Scan for the cell matching the given text and deliver its [X, Y] coordinate at center. 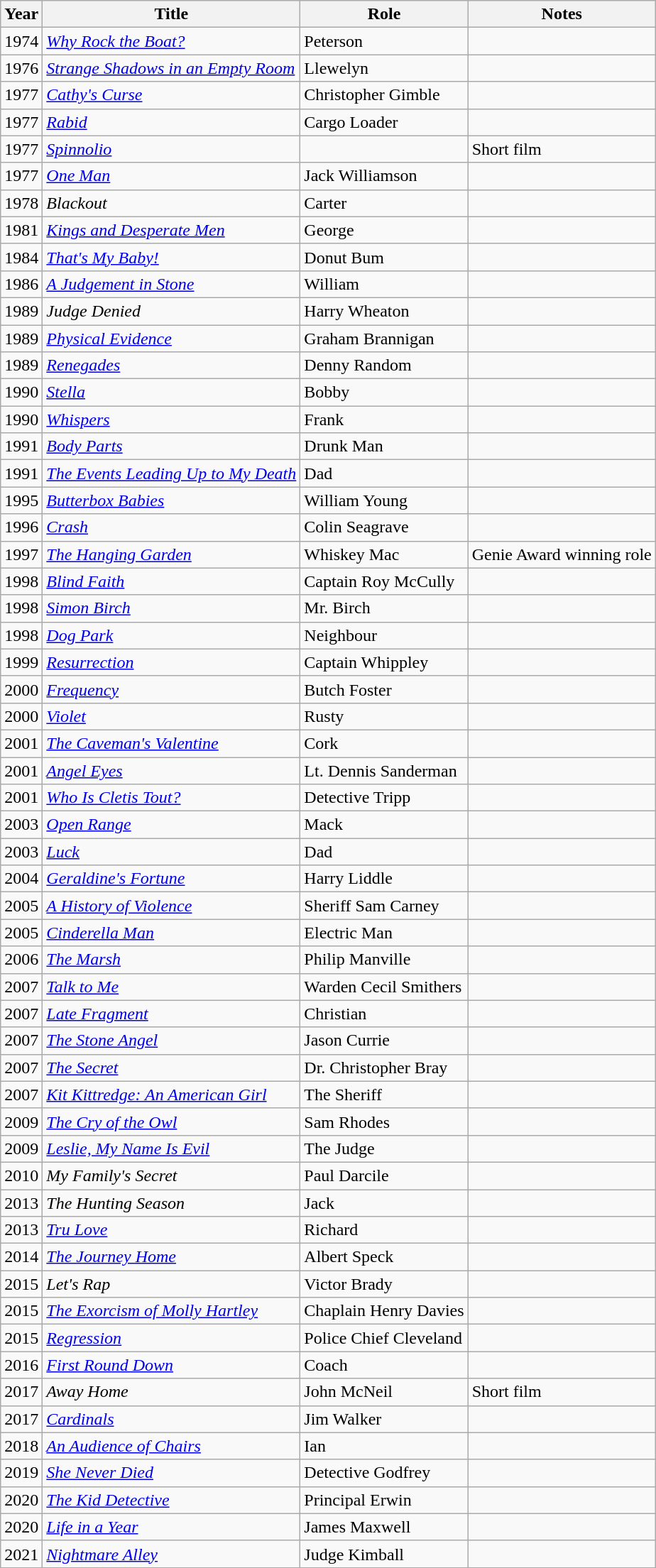
2016 [21, 1365]
Detective Tripp [384, 798]
Frequency [172, 689]
Warden Cecil Smithers [384, 987]
The Caveman's Valentine [172, 743]
1984 [21, 257]
Title [172, 14]
Physical Evidence [172, 339]
Spinnolio [172, 149]
Detective Godfrey [384, 1473]
Dog Park [172, 635]
Crash [172, 527]
Role [384, 14]
Body Parts [172, 446]
Cinderella Man [172, 933]
A History of Violence [172, 906]
One Man [172, 176]
Judge Kimball [384, 1554]
1981 [21, 230]
Why Rock the Boat? [172, 41]
2010 [21, 1175]
Mack [384, 825]
Sam Rhodes [384, 1122]
1974 [21, 41]
Cardinals [172, 1419]
1986 [21, 284]
Life in a Year [172, 1527]
1978 [21, 203]
Jack Williamson [384, 176]
Carter [384, 203]
Mr. Birch [384, 608]
Angel Eyes [172, 770]
Open Range [172, 825]
Coach [384, 1365]
Llewelyn [384, 68]
Geraldine's Fortune [172, 879]
Graham Brannigan [384, 339]
The Secret [172, 1068]
Harry Wheaton [384, 311]
Paul Darcile [384, 1175]
Jim Walker [384, 1419]
Harry Liddle [384, 879]
Cork [384, 743]
Renegades [172, 366]
Away Home [172, 1392]
John McNeil [384, 1392]
Frank [384, 420]
The Kid Detective [172, 1500]
A Judgement in Stone [172, 284]
George [384, 230]
Drunk Man [384, 446]
Captain Whippley [384, 662]
Captain Roy McCully [384, 581]
Victor Brady [384, 1284]
Richard [384, 1230]
Leslie, My Name Is Evil [172, 1148]
Who Is Cletis Tout? [172, 798]
The Sheriff [384, 1095]
The Exorcism of Molly Hartley [172, 1311]
Strange Shadows in an Empty Room [172, 68]
1995 [21, 500]
Genie Award winning role [562, 554]
Let's Rap [172, 1284]
Kit Kittredge: An American Girl [172, 1095]
Blackout [172, 203]
Rusty [384, 716]
Police Chief Cleveland [384, 1338]
1976 [21, 68]
Stella [172, 393]
1997 [21, 554]
2004 [21, 879]
Judge Denied [172, 311]
Christian [384, 1014]
Notes [562, 14]
Rabid [172, 122]
Albert Speck [384, 1257]
The Events Leading Up to My Death [172, 473]
That's My Baby! [172, 257]
Simon Birch [172, 608]
First Round Down [172, 1365]
Whiskey Mac [384, 554]
Regression [172, 1338]
Dr. Christopher Bray [384, 1068]
Talk to Me [172, 987]
Christopher Gimble [384, 95]
Colin Seagrave [384, 527]
Lt. Dennis Sanderman [384, 770]
Year [21, 14]
2014 [21, 1257]
The Judge [384, 1148]
2019 [21, 1473]
Cathy's Curse [172, 95]
Principal Erwin [384, 1500]
Cargo Loader [384, 122]
Late Fragment [172, 1014]
Sheriff Sam Carney [384, 906]
Jason Currie [384, 1041]
Luck [172, 852]
William [384, 284]
2021 [21, 1554]
Nightmare Alley [172, 1554]
The Marsh [172, 960]
Chaplain Henry Davies [384, 1311]
Neighbour [384, 635]
1996 [21, 527]
Whispers [172, 420]
Tru Love [172, 1230]
2018 [21, 1446]
The Cry of the Owl [172, 1122]
William Young [384, 500]
She Never Died [172, 1473]
Donut Bum [384, 257]
Bobby [384, 393]
Peterson [384, 41]
An Audience of Chairs [172, 1446]
The Stone Angel [172, 1041]
2006 [21, 960]
Resurrection [172, 662]
The Hanging Garden [172, 554]
My Family's Secret [172, 1175]
The Journey Home [172, 1257]
Butch Foster [384, 689]
The Hunting Season [172, 1203]
1999 [21, 662]
Blind Faith [172, 581]
Kings and Desperate Men [172, 230]
Butterbox Babies [172, 500]
Electric Man [384, 933]
Ian [384, 1446]
Jack [384, 1203]
Philip Manville [384, 960]
Denny Random [384, 366]
Violet [172, 716]
James Maxwell [384, 1527]
